Capture the cell that displays the provided text and extract its (X, Y) central coordinate. 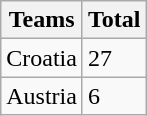
Teams (42, 20)
27 (114, 58)
Austria (42, 96)
Croatia (42, 58)
Total (114, 20)
6 (114, 96)
